Determine the (x, y) coordinate at the center of the cell enclosing the given text.  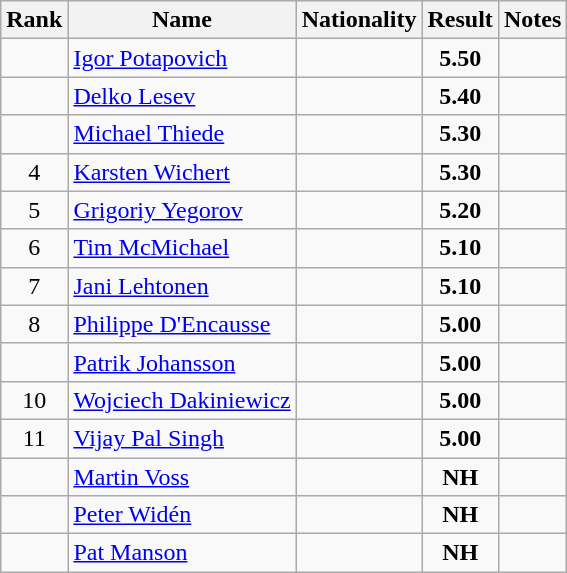
4 (34, 172)
Pat Manson (182, 553)
Jani Lehtonen (182, 286)
11 (34, 438)
Martin Voss (182, 477)
Igor Potapovich (182, 58)
5.20 (460, 210)
Peter Widén (182, 515)
Result (460, 20)
Patrik Johansson (182, 362)
6 (34, 248)
Wojciech Dakiniewicz (182, 400)
5 (34, 210)
5.50 (460, 58)
8 (34, 324)
7 (34, 286)
Grigoriy Yegorov (182, 210)
Notes (532, 20)
Karsten Wichert (182, 172)
Michael Thiede (182, 134)
5.40 (460, 96)
Delko Lesev (182, 96)
Philippe D'Encausse (182, 324)
Rank (34, 20)
Vijay Pal Singh (182, 438)
Name (182, 20)
10 (34, 400)
Tim McMichael (182, 248)
Nationality (359, 20)
